Search for the cell housing the specified text and yield its (x, y) center coordinate. 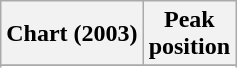
Peakposition (189, 34)
Chart (2003) (72, 34)
